Scan for the cell matching the given text and deliver its (X, Y) coordinate at center. 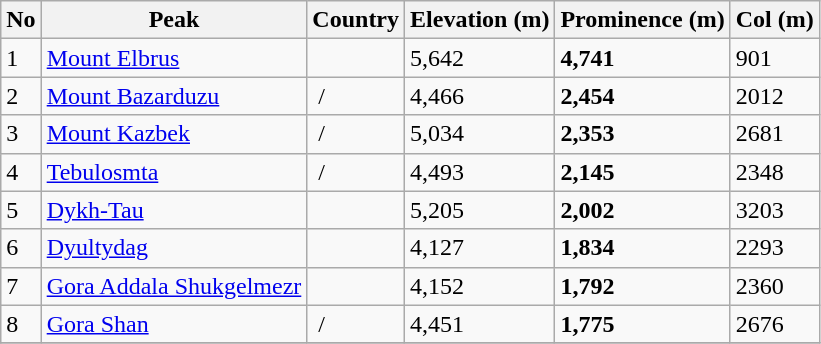
Col (m) (774, 20)
5,034 (480, 134)
2348 (774, 172)
6 (21, 248)
2293 (774, 248)
Dyultydag (174, 248)
5,642 (480, 58)
4,493 (480, 172)
Dykh-Tau (174, 210)
2681 (774, 134)
2,353 (642, 134)
Country (356, 20)
Tebulosmta (174, 172)
2 (21, 96)
Gora Shan (174, 324)
1,834 (642, 248)
2,145 (642, 172)
3203 (774, 210)
5,205 (480, 210)
2,454 (642, 96)
8 (21, 324)
5 (21, 210)
2,002 (642, 210)
Mount Elbrus (174, 58)
Elevation (m) (480, 20)
4,451 (480, 324)
Peak (174, 20)
7 (21, 286)
1 (21, 58)
2360 (774, 286)
Mount Kazbek (174, 134)
No (21, 20)
2676 (774, 324)
4,127 (480, 248)
4,466 (480, 96)
Prominence (m) (642, 20)
4,152 (480, 286)
Mount Bazarduzu (174, 96)
Gora Addala Shukgelmezr (174, 286)
1,775 (642, 324)
1,792 (642, 286)
2012 (774, 96)
4,741 (642, 58)
901 (774, 58)
3 (21, 134)
4 (21, 172)
